For the text-containing cell, return its midpoint in (x, y) coordinate format. 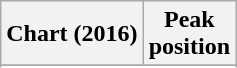
Chart (2016) (72, 34)
Peak position (189, 34)
